Locate the cell with the specified text and output its [X, Y] center coordinate. 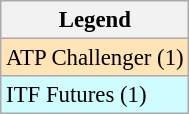
ITF Futures (1) [95, 95]
ATP Challenger (1) [95, 58]
Legend [95, 20]
